Determine the (x, y) coordinate at the center of the cell enclosing the given text.  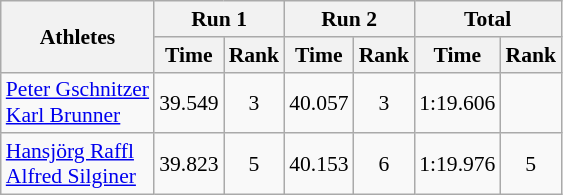
Run 1 (219, 19)
6 (384, 164)
39.549 (188, 102)
1:19.976 (457, 164)
40.153 (318, 164)
Athletes (78, 36)
Run 2 (349, 19)
1:19.606 (457, 102)
40.057 (318, 102)
Peter GschnitzerKarl Brunner (78, 102)
39.823 (188, 164)
Hansjörg RafflAlfred Silginer (78, 164)
Total (488, 19)
